Search for the cell housing the specified text and yield its (x, y) center coordinate. 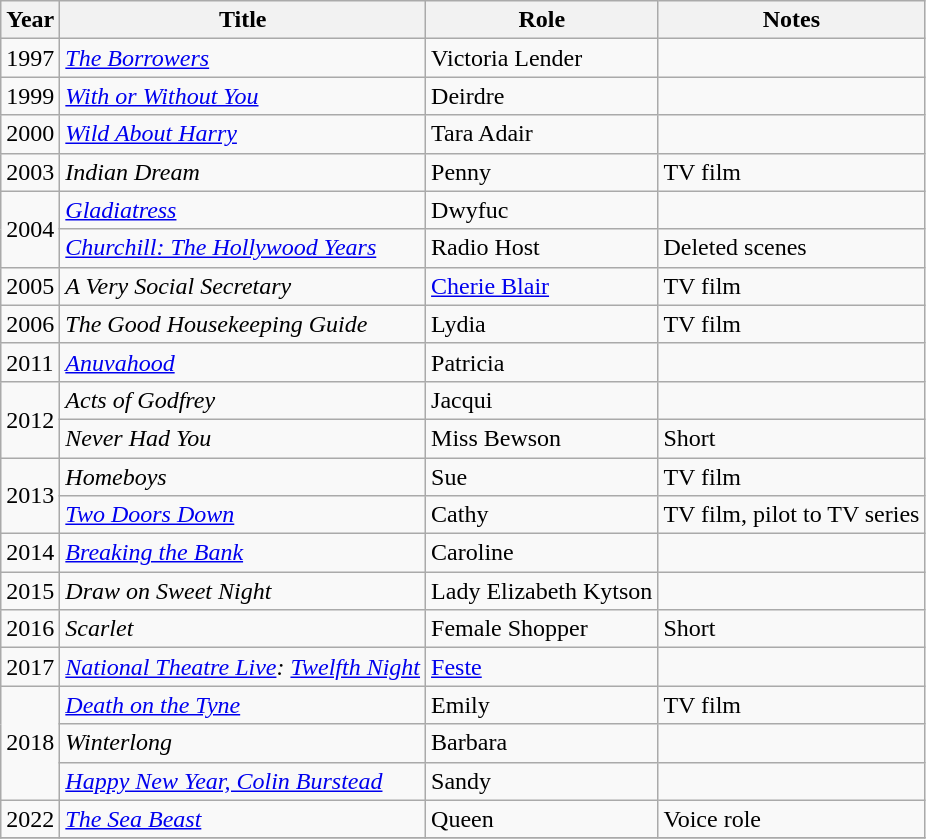
Acts of Godfrey (243, 400)
2011 (30, 362)
Draw on Sweet Night (243, 591)
2000 (30, 134)
Title (243, 20)
Sue (542, 477)
1997 (30, 58)
2015 (30, 591)
Jacqui (542, 400)
Barbara (542, 743)
2004 (30, 229)
Tara Adair (542, 134)
1999 (30, 96)
Lydia (542, 324)
The Sea Beast (243, 819)
Dwyfuc (542, 210)
Homeboys (243, 477)
Deirdre (542, 96)
2003 (30, 172)
Emily (542, 705)
2005 (30, 286)
Wild About Harry (243, 134)
Two Doors Down (243, 515)
Indian Dream (243, 172)
Breaking the Bank (243, 553)
Cathy (542, 515)
Miss Bewson (542, 438)
Winterlong (243, 743)
Churchill: The Hollywood Years (243, 248)
2013 (30, 496)
Notes (792, 20)
Female Shopper (542, 629)
With or Without You (243, 96)
Patricia (542, 362)
2014 (30, 553)
Radio Host (542, 248)
Anuvahood (243, 362)
Lady Elizabeth Kytson (542, 591)
Happy New Year, Colin Burstead (243, 781)
National Theatre Live: Twelfth Night (243, 667)
Sandy (542, 781)
The Borrowers (243, 58)
2006 (30, 324)
TV film, pilot to TV series (792, 515)
Scarlet (243, 629)
2016 (30, 629)
Death on the Tyne (243, 705)
Feste (542, 667)
Year (30, 20)
Penny (542, 172)
Never Had You (243, 438)
Deleted scenes (792, 248)
Voice role (792, 819)
Queen (542, 819)
A Very Social Secretary (243, 286)
2012 (30, 419)
Role (542, 20)
2017 (30, 667)
Cherie Blair (542, 286)
Gladiatress (243, 210)
The Good Housekeeping Guide (243, 324)
Caroline (542, 553)
Victoria Lender (542, 58)
2022 (30, 819)
2018 (30, 743)
